Locate the cell with the specified text and output its (X, Y) center coordinate. 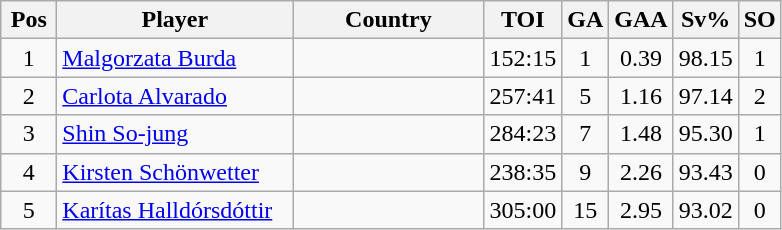
4 (29, 172)
GAA (641, 20)
Kirsten Schönwetter (175, 172)
95.30 (706, 134)
1.48 (641, 134)
152:15 (523, 58)
7 (586, 134)
Sv% (706, 20)
SO (760, 20)
Malgorzata Burda (175, 58)
9 (586, 172)
305:00 (523, 210)
3 (29, 134)
98.15 (706, 58)
0.39 (641, 58)
93.43 (706, 172)
93.02 (706, 210)
97.14 (706, 96)
284:23 (523, 134)
TOI (523, 20)
2.26 (641, 172)
238:35 (523, 172)
1.16 (641, 96)
15 (586, 210)
GA (586, 20)
257:41 (523, 96)
Player (175, 20)
Pos (29, 20)
Country (388, 20)
2.95 (641, 210)
Shin So-jung (175, 134)
Karítas Halldórsdóttir (175, 210)
Carlota Alvarado (175, 96)
